Output the [X, Y] coordinate of the center of the cell containing the given text.  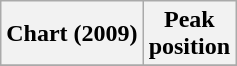
Chart (2009) [72, 34]
Peakposition [189, 34]
